Find where the given text appears and provide that cell's center as [X, Y] coordinate. 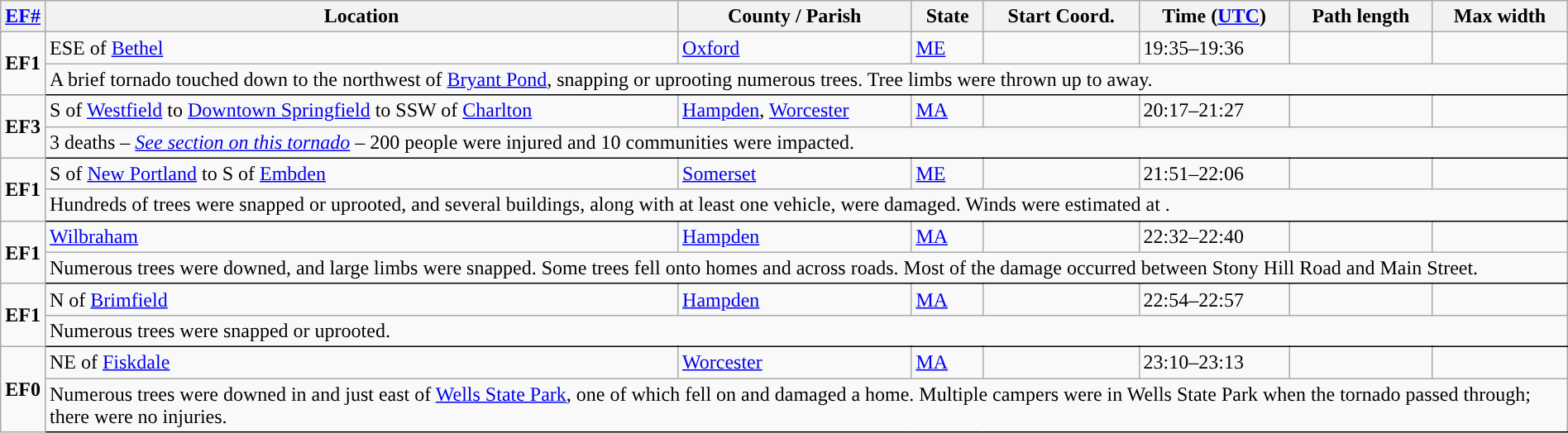
23:10–23:13 [1214, 362]
County / Parish [795, 17]
EF0 [23, 388]
S of New Portland to S of Embden [361, 174]
EF# [23, 17]
EF3 [23, 126]
Hampden, Worcester [795, 111]
22:32–22:40 [1214, 236]
Time (UTC) [1214, 17]
Hundreds of trees were snapped or uprooted, and several buildings, along with at least one vehicle, were damaged. Winds were estimated at . [806, 205]
Somerset [795, 174]
Location [361, 17]
Start Coord. [1061, 17]
Numerous trees were snapped or uprooted. [806, 331]
21:51–22:06 [1214, 174]
3 deaths – See section on this tornado – 200 people were injured and 10 communities were impacted. [806, 142]
State [948, 17]
Oxford [795, 48]
20:17–21:27 [1214, 111]
ESE of Bethel [361, 48]
S of Westfield to Downtown Springfield to SSW of Charlton [361, 111]
Path length [1360, 17]
N of Brimfield [361, 299]
Max width [1500, 17]
Worcester [795, 362]
22:54–22:57 [1214, 299]
Wilbraham [361, 236]
A brief tornado touched down to the northwest of Bryant Pond, snapping or uprooting numerous trees. Tree limbs were thrown up to away. [806, 79]
NE of Fiskdale [361, 362]
19:35–19:36 [1214, 48]
